For the text-containing cell, return its midpoint in (X, Y) coordinate format. 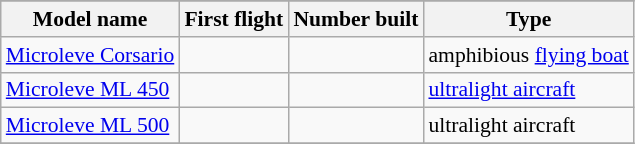
amphibious flying boat (528, 55)
First flight (234, 19)
Model name (90, 19)
Microleve ML 450 (90, 90)
Type (528, 19)
Number built (356, 19)
Microleve Corsario (90, 55)
Microleve ML 500 (90, 126)
